Search for the cell housing the specified text and yield its [x, y] center coordinate. 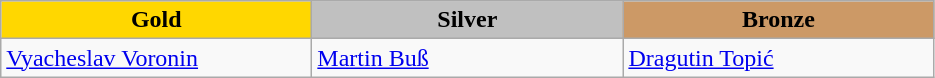
Gold [156, 20]
Silver [468, 20]
Martin Buß [468, 58]
Bronze [778, 20]
Vyacheslav Voronin [156, 58]
Dragutin Topić [778, 58]
